Return [x, y] of the center of cell containing provided text 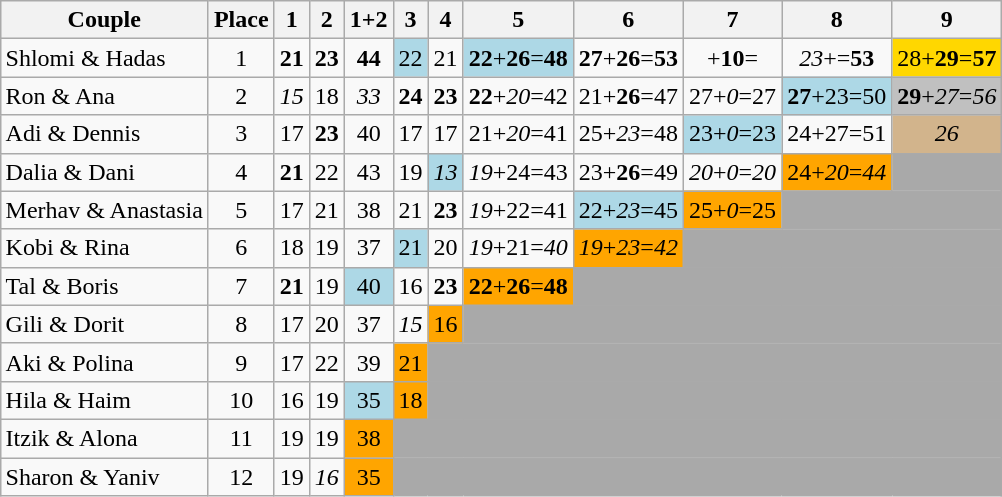
Place [241, 20]
22+23=45 [628, 210]
23+=53 [837, 58]
19+23=42 [628, 248]
Gili & Dorit [104, 324]
24 [410, 96]
22+20=42 [518, 96]
44 [368, 58]
1+2 [368, 20]
Tal & Boris [104, 286]
26 [947, 134]
Couple [104, 20]
Aki & Polina [104, 362]
20+0=20 [732, 172]
19+24=43 [518, 172]
Dalia & Dani [104, 172]
Kobi & Rina [104, 248]
25+23=48 [628, 134]
43 [368, 172]
23+0=23 [732, 134]
12 [241, 477]
25+0=25 [732, 210]
23+26=49 [628, 172]
Sharon & Yaniv [104, 477]
29+27=56 [947, 96]
27+26=53 [628, 58]
19+22=41 [518, 210]
Itzik & Alona [104, 438]
21+26=47 [628, 96]
13 [446, 172]
21+20=41 [518, 134]
33 [368, 96]
27+0=27 [732, 96]
Merhav & Anastasia [104, 210]
27+23=50 [837, 96]
11 [241, 438]
19+21=40 [518, 248]
39 [368, 362]
10 [241, 400]
24+27=51 [837, 134]
Hila & Haim [104, 400]
Ron & Ana [104, 96]
Adi & Dennis [104, 134]
24+20=44 [837, 172]
Shlomi & Hadas [104, 58]
28+29=57 [947, 58]
+10= [732, 58]
